Detect which cell encompasses the target text, then output its [x, y] center coordinate. 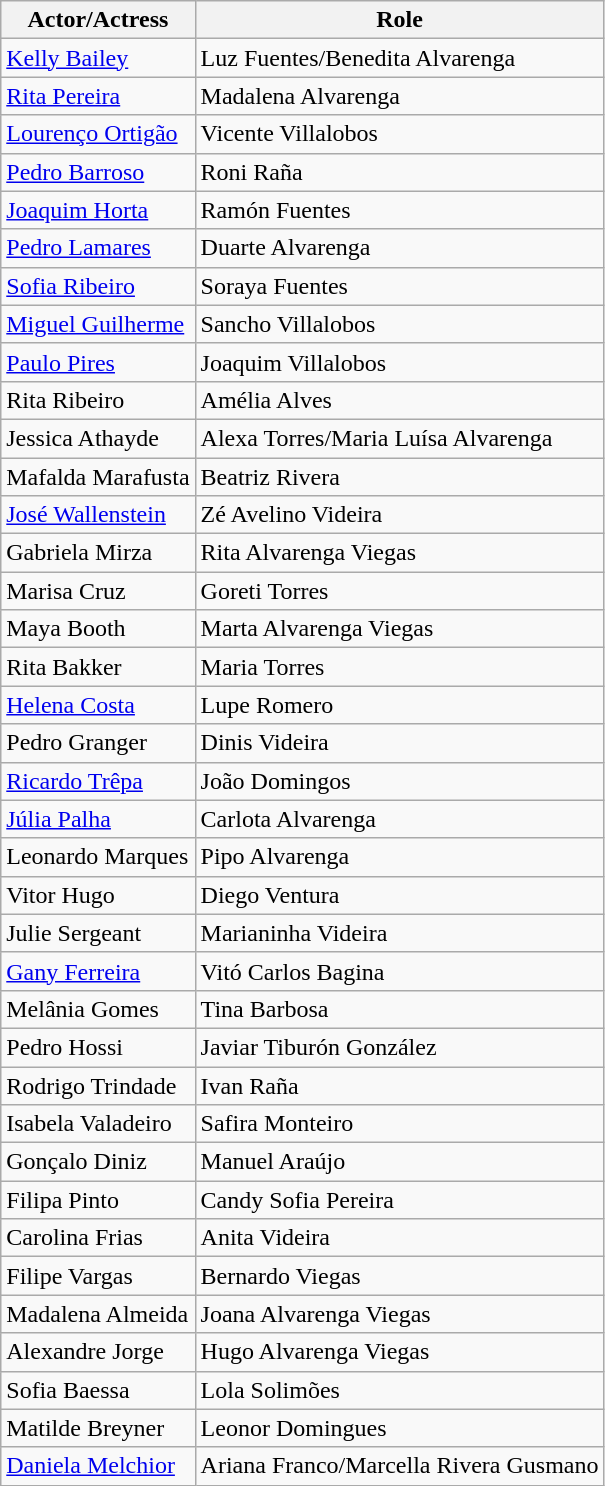
Pipo Alvarenga [400, 857]
Rita Pereira [98, 96]
Ramón Fuentes [400, 210]
Leonor Domingues [400, 1428]
Pedro Barroso [98, 172]
Pedro Granger [98, 743]
Sofia Baessa [98, 1390]
Maya Booth [98, 629]
Alexandre Jorge [98, 1352]
Carlota Alvarenga [400, 819]
Sancho Villalobos [400, 324]
Gany Ferreira [98, 971]
Roni Raña [400, 172]
Madalena Almeida [98, 1314]
Filipe Vargas [98, 1276]
Javiar Tiburón González [400, 1047]
Vicente Villalobos [400, 134]
Gabriela Mirza [98, 553]
Tina Barbosa [400, 1009]
Julie Sergeant [98, 933]
Ricardo Trêpa [98, 781]
Helena Costa [98, 705]
Rodrigo Trindade [98, 1085]
Candy Sofia Pereira [400, 1200]
Vitó Carlos Bagina [400, 971]
Joaquim Villalobos [400, 362]
Matilde Breyner [98, 1428]
Madalena Alvarenga [400, 96]
Hugo Alvarenga Viegas [400, 1352]
Lupe Romero [400, 705]
Carolina Frias [98, 1238]
Jessica Athayde [98, 438]
Lourenço Ortigão [98, 134]
Marta Alvarenga Viegas [400, 629]
Mafalda Marafusta [98, 477]
Filipa Pinto [98, 1200]
Rita Ribeiro [98, 400]
Duarte Alvarenga [400, 248]
Pedro Lamares [98, 248]
Daniela Melchior [98, 1466]
Soraya Fuentes [400, 286]
Miguel Guilherme [98, 324]
Goreti Torres [400, 591]
Ariana Franco/Marcella Rivera Gusmano [400, 1466]
Safira Monteiro [400, 1124]
Bernardo Viegas [400, 1276]
Actor/Actress [98, 20]
Gonçalo Diniz [98, 1162]
Sofia Ribeiro [98, 286]
Alexa Torres/Maria Luísa Alvarenga [400, 438]
Amélia Alves [400, 400]
Joaquim Horta [98, 210]
João Domingos [400, 781]
Anita Videira [400, 1238]
Pedro Hossi [98, 1047]
Lola Solimões [400, 1390]
Kelly Bailey [98, 58]
Dinis Videira [400, 743]
Zé Avelino Videira [400, 515]
Joana Alvarenga Viegas [400, 1314]
Isabela Valadeiro [98, 1124]
Júlia Palha [98, 819]
Ivan Raña [400, 1085]
Maria Torres [400, 667]
Role [400, 20]
Beatriz Rivera [400, 477]
Rita Alvarenga Viegas [400, 553]
Rita Bakker [98, 667]
Marianinha Videira [400, 933]
Paulo Pires [98, 362]
Leonardo Marques [98, 857]
Melânia Gomes [98, 1009]
Diego Ventura [400, 895]
Vitor Hugo [98, 895]
Manuel Araújo [400, 1162]
Luz Fuentes/Benedita Alvarenga [400, 58]
Marisa Cruz [98, 591]
José Wallenstein [98, 515]
